Extract the (X, Y) coordinate from the center of the cell holding the provided text.  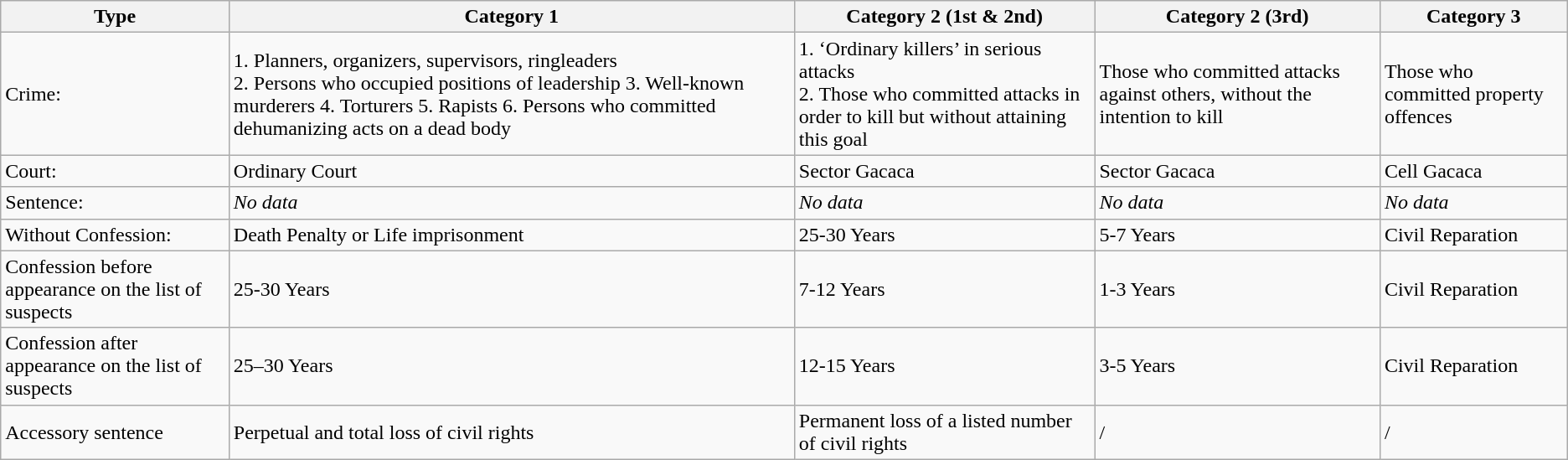
Category 2 (3rd) (1237, 17)
5-7 Years (1237, 235)
Confession after appearance on the list of suspects (116, 366)
12-15 Years (945, 366)
25–30 Years (511, 366)
Category 2 (1st & 2nd) (945, 17)
Crime: (116, 94)
Those who committed property offences (1473, 94)
Without Confession: (116, 235)
Death Penalty or Life imprisonment (511, 235)
Cell Gacaca (1473, 171)
3-5 Years (1237, 366)
7-12 Years (945, 289)
Category 1 (511, 17)
Type (116, 17)
Permanent loss of a listed number of civil rights (945, 432)
Ordinary Court (511, 171)
Those who committed attacks against others, without the intention to kill (1237, 94)
Confession before appearance on the list of suspects (116, 289)
Sentence: (116, 203)
1. ‘Ordinary killers’ in serious attacks2. Those who committed attacks in order to kill but without attaining this goal (945, 94)
Category 3 (1473, 17)
1-3 Years (1237, 289)
Perpetual and total loss of civil rights (511, 432)
Court: (116, 171)
Accessory sentence (116, 432)
